Search for the cell housing the specified text and yield its (x, y) center coordinate. 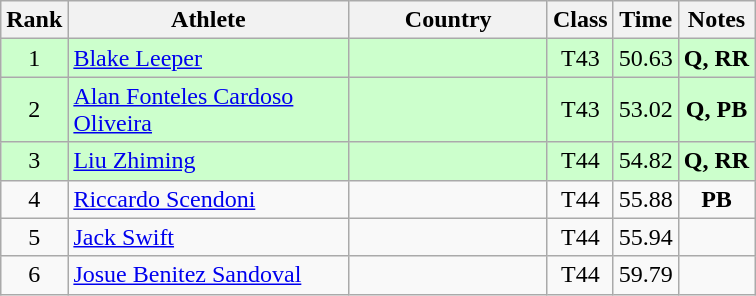
5 (34, 237)
55.94 (646, 237)
Class (580, 20)
4 (34, 199)
6 (34, 275)
Athlete (208, 20)
PB (716, 199)
Jack Swift (208, 237)
54.82 (646, 161)
Notes (716, 20)
Riccardo Scendoni (208, 199)
Blake Leeper (208, 58)
Liu Zhiming (208, 161)
Rank (34, 20)
3 (34, 161)
59.79 (646, 275)
Q, PB (716, 110)
50.63 (646, 58)
1 (34, 58)
Country (448, 20)
Alan Fonteles Cardoso Oliveira (208, 110)
55.88 (646, 199)
2 (34, 110)
Time (646, 20)
53.02 (646, 110)
Josue Benitez Sandoval (208, 275)
